Scan for the cell matching the given text and deliver its [X, Y] coordinate at center. 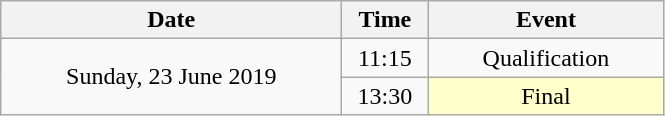
13:30 [385, 96]
Final [546, 96]
Time [385, 20]
Event [546, 20]
11:15 [385, 58]
Qualification [546, 58]
Date [172, 20]
Sunday, 23 June 2019 [172, 77]
